Extract the (x, y) coordinate from the center of the cell holding the provided text.  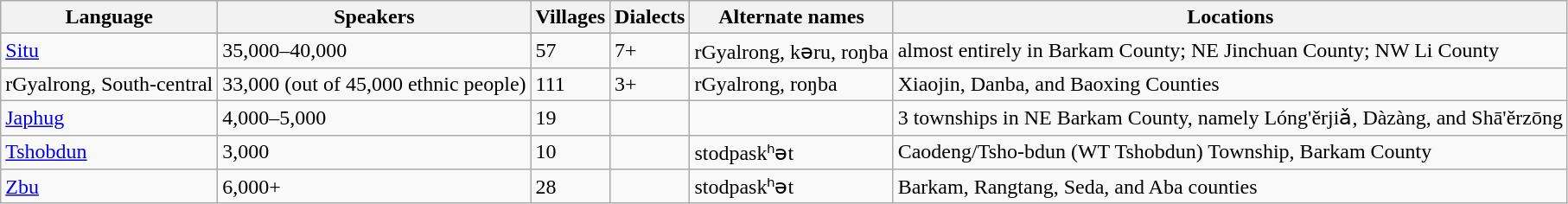
35,000–40,000 (374, 51)
Japhug (109, 118)
19 (570, 118)
Tshobdun (109, 152)
3 townships in NE Barkam County, namely Lóng'ěrjiǎ, Dàzàng, and Shā'ěrzōng (1230, 118)
Locations (1230, 17)
almost entirely in Barkam County; NE Jinchuan County; NW Li County (1230, 51)
rGyalrong, kəru, roŋba (792, 51)
111 (570, 84)
Alternate names (792, 17)
33,000 (out of 45,000 ethnic people) (374, 84)
Situ (109, 51)
4,000–5,000 (374, 118)
7+ (650, 51)
10 (570, 152)
6,000+ (374, 187)
Caodeng/Tsho-bdun (WT Tshobdun) Township, Barkam County (1230, 152)
28 (570, 187)
rGyalrong, roŋba (792, 84)
3+ (650, 84)
rGyalrong, South-central (109, 84)
Villages (570, 17)
Barkam, Rangtang, Seda, and Aba counties (1230, 187)
57 (570, 51)
Dialects (650, 17)
Xiaojin, Danba, and Baoxing Counties (1230, 84)
3,000 (374, 152)
Zbu (109, 187)
Speakers (374, 17)
Language (109, 17)
